Find where the given text appears and provide that cell's center as (x, y) coordinate. 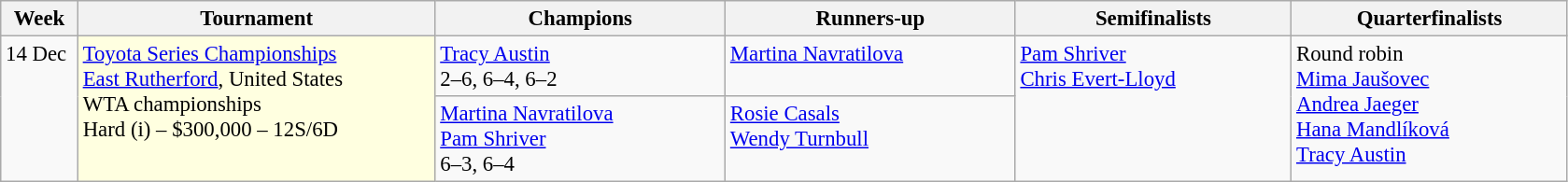
Martina Navratilova (870, 67)
Quarterfinalists (1430, 19)
Tracy Austin 2–6, 6–4, 6–2 (581, 67)
Week (39, 19)
Tournament (256, 19)
Pam Shriver Chris Evert-Lloyd (1153, 109)
Runners-up (870, 19)
Rosie Casals Wendy Turnbull (870, 139)
Semifinalists (1153, 19)
Martina Navratilova Pam Shriver 6–3, 6–4 (581, 139)
Round robin Mima Jaušovec Andrea Jaeger Hana Mandlíková Tracy Austin (1430, 109)
Toyota Series Championships East Rutherford, United States WTA championshipsHard (i) – $300,000 – 12S/6D (256, 109)
14 Dec (39, 109)
Champions (581, 19)
